From the cell containing the given text, extract its center point as [x, y] coordinate. 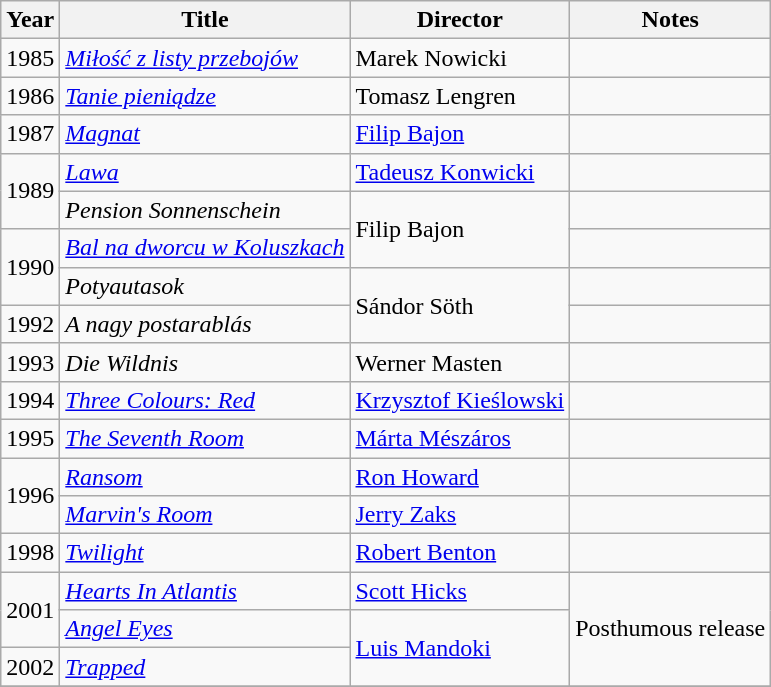
1992 [30, 324]
2001 [30, 610]
Luis Mandoki [460, 648]
1994 [30, 400]
Pension Sonnenschein [205, 210]
Trapped [205, 667]
Potyautasok [205, 286]
Krzysztof Kieślowski [460, 400]
1996 [30, 496]
1993 [30, 362]
Ron Howard [460, 477]
Tanie pieniądze [205, 96]
Lawa [205, 172]
Marvin's Room [205, 515]
A nagy postarablás [205, 324]
1998 [30, 553]
1990 [30, 267]
Robert Benton [460, 553]
Bal na dworcu w Koluszkach [205, 248]
1986 [30, 96]
Title [205, 20]
Angel Eyes [205, 629]
Márta Mészáros [460, 438]
Ransom [205, 477]
Director [460, 20]
Year [30, 20]
Tadeusz Konwicki [460, 172]
Notes [670, 20]
1987 [30, 134]
Three Colours: Red [205, 400]
Jerry Zaks [460, 515]
1995 [30, 438]
Twilight [205, 553]
Magnat [205, 134]
The Seventh Room [205, 438]
1989 [30, 191]
Die Wildnis [205, 362]
Miłość z listy przebojów [205, 58]
Marek Nowicki [460, 58]
1985 [30, 58]
Hearts In Atlantis [205, 591]
2002 [30, 667]
Scott Hicks [460, 591]
Sándor Söth [460, 305]
Werner Masten [460, 362]
Tomasz Lengren [460, 96]
Posthumous release [670, 629]
